Find where the given text appears and provide that cell's center as [X, Y] coordinate. 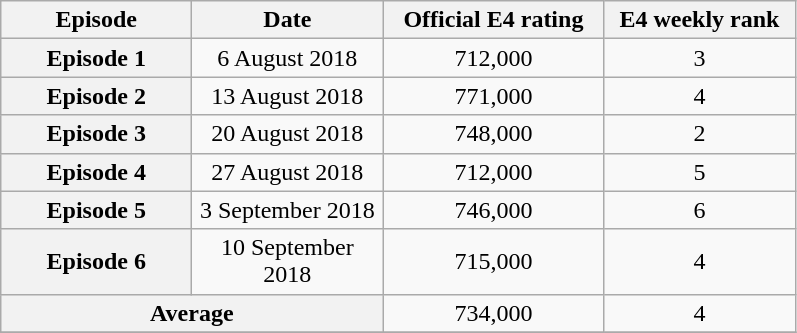
Episode 5 [96, 210]
Episode 4 [96, 172]
3 September 2018 [288, 210]
3 [700, 58]
6 August 2018 [288, 58]
734,000 [494, 313]
Average [192, 313]
27 August 2018 [288, 172]
Episode 3 [96, 134]
Episode [96, 20]
Date [288, 20]
Episode 2 [96, 96]
20 August 2018 [288, 134]
6 [700, 210]
748,000 [494, 134]
746,000 [494, 210]
10 September 2018 [288, 262]
Episode 6 [96, 262]
5 [700, 172]
2 [700, 134]
771,000 [494, 96]
E4 weekly rank [700, 20]
715,000 [494, 262]
Episode 1 [96, 58]
13 August 2018 [288, 96]
Official E4 rating [494, 20]
